Capture the cell that displays the provided text and extract its [x, y] central coordinate. 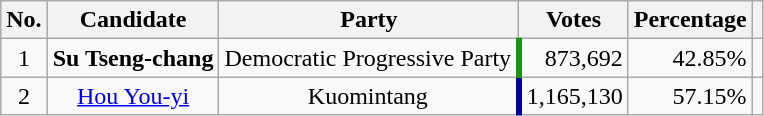
1,165,130 [574, 96]
No. [24, 20]
Candidate [133, 20]
Votes [574, 20]
Percentage [690, 20]
1 [24, 58]
Hou You-yi [133, 96]
42.85% [690, 58]
2 [24, 96]
Su Tseng-chang [133, 58]
Party [369, 20]
Democratic Progressive Party [369, 58]
Kuomintang [369, 96]
57.15% [690, 96]
873,692 [574, 58]
